For the text-containing cell, return its midpoint in [x, y] coordinate format. 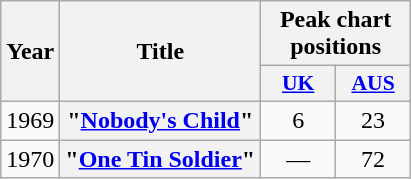
— [298, 159]
UK [298, 84]
Year [30, 52]
"One Tin Soldier" [160, 159]
23 [374, 120]
1970 [30, 159]
"Nobody's Child" [160, 120]
72 [374, 159]
Peak chart positions [336, 34]
1969 [30, 120]
AUS [374, 84]
6 [298, 120]
Title [160, 52]
